Return [X, Y] of the center of cell containing provided text 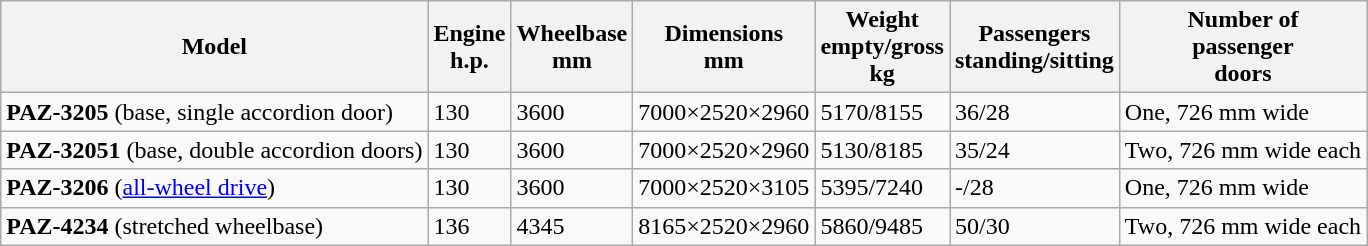
7000×2520×3105 [724, 188]
5130/8185 [882, 150]
35/24 [1035, 150]
136 [470, 226]
4345 [572, 226]
Dimensionsmm [724, 47]
50/30 [1035, 226]
Engineh.p. [470, 47]
Model [214, 47]
PAZ-4234 (stretched wheelbase) [214, 226]
36/28 [1035, 112]
5170/8155 [882, 112]
Weightempty/grosskg [882, 47]
-/28 [1035, 188]
8165×2520×2960 [724, 226]
5860/9485 [882, 226]
PAZ-32051 (base, double accordion doors) [214, 150]
5395/7240 [882, 188]
Wheelbasemm [572, 47]
Passengersstanding/sitting [1035, 47]
Number ofpassengerdoors [1242, 47]
PAZ-3205 (base, single accordion door) [214, 112]
PAZ-3206 (all-wheel drive) [214, 188]
